Pinpoint the cell where the given text exists, returning its (x, y) midpoint coordinate. 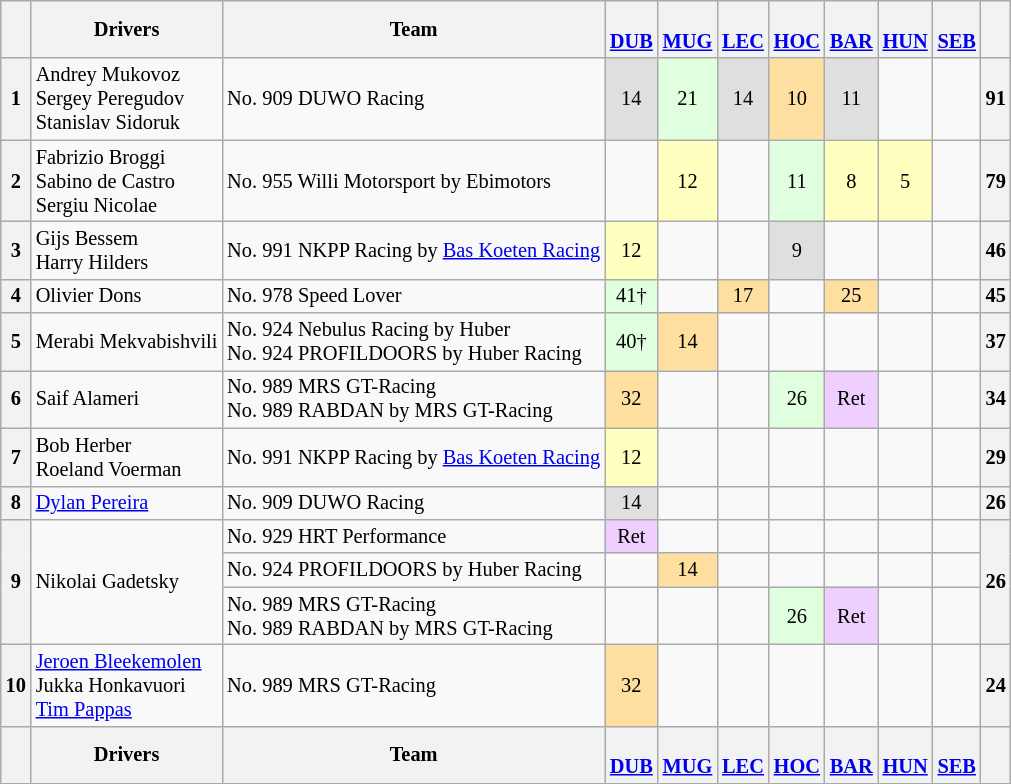
91 (996, 99)
21 (688, 99)
6 (16, 399)
Olivier Dons (126, 296)
No. 989 MRS GT-Racing (414, 685)
No. 924 Nebulus Racing by Huber No. 924 PROFILDOORS by Huber Racing (414, 342)
Dylan Pereira (126, 503)
25 (852, 296)
34 (996, 399)
1 (16, 99)
24 (996, 685)
Gijs Bessem Harry Hilders (126, 250)
No. 955 Willi Motorsport by Ebimotors (414, 181)
40† (632, 342)
79 (996, 181)
Fabrizio Broggi Sabino de Castro Sergiu Nicolae (126, 181)
Bob Herber Roeland Voerman (126, 457)
41† (632, 296)
3 (16, 250)
4 (16, 296)
Nikolai Gadetsky (126, 582)
No. 978 Speed Lover (414, 296)
No. 929 HRT Performance (414, 536)
7 (16, 457)
29 (996, 457)
No. 924 PROFILDOORS by Huber Racing (414, 570)
Saif Alameri (126, 399)
Jeroen Bleekemolen Jukka Honkavuori Tim Pappas (126, 685)
2 (16, 181)
17 (743, 296)
45 (996, 296)
Merabi Mekvabishvili (126, 342)
37 (996, 342)
Andrey Mukovoz Sergey Peregudov Stanislav Sidoruk (126, 99)
46 (996, 250)
